For the text-containing cell, return its midpoint in [X, Y] coordinate format. 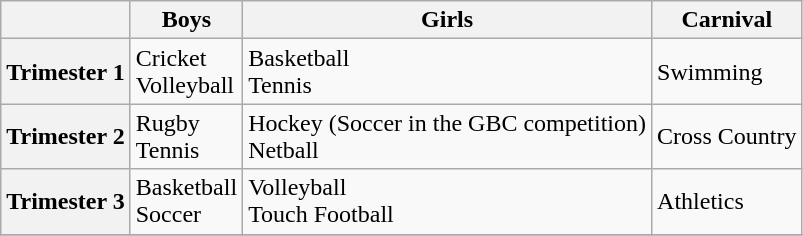
BasketballSoccer [186, 202]
Trimester 1 [66, 72]
VolleyballTouch Football [448, 202]
Carnival [727, 20]
Boys [186, 20]
CricketVolleyball [186, 72]
Cross Country [727, 136]
Trimester 3 [66, 202]
Athletics [727, 202]
Hockey (Soccer in the GBC competition)Netball [448, 136]
RugbyTennis [186, 136]
Trimester 2 [66, 136]
BasketballTennis [448, 72]
Girls [448, 20]
Swimming [727, 72]
